Search for the cell housing the specified text and yield its (X, Y) center coordinate. 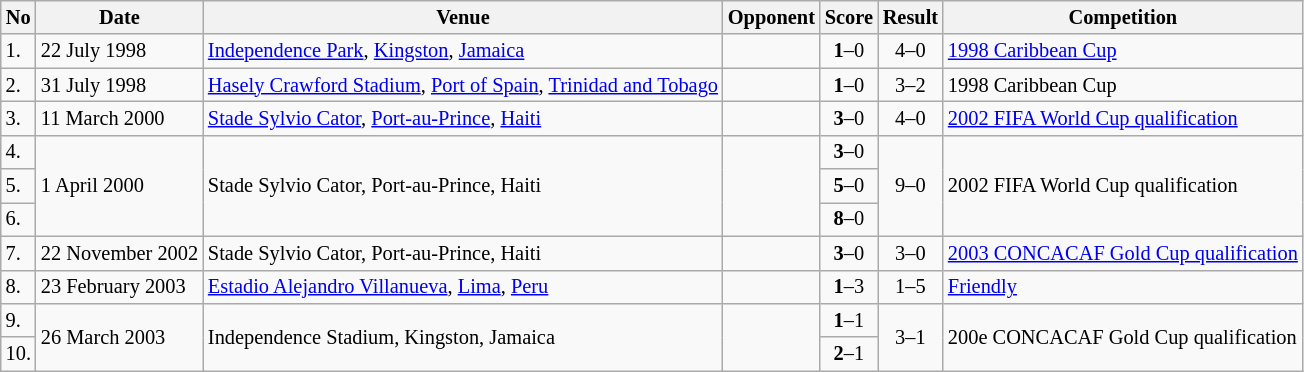
3. (18, 118)
Independence Stadium, Kingston, Jamaica (463, 336)
2. (18, 85)
11 March 2000 (120, 118)
26 March 2003 (120, 336)
1–3 (849, 287)
Date (120, 17)
7. (18, 253)
Competition (1123, 17)
4. (18, 152)
8–0 (849, 219)
31 July 1998 (120, 85)
22 November 2002 (120, 253)
Score (849, 17)
200e CONCACAF Gold Cup qualification (1123, 336)
6. (18, 219)
Hasely Crawford Stadium, Port of Spain, Trinidad and Tobago (463, 85)
2003 CONCACAF Gold Cup qualification (1123, 253)
5–0 (849, 186)
10. (18, 354)
8. (18, 287)
23 February 2003 (120, 287)
Result (910, 17)
No (18, 17)
Opponent (772, 17)
1. (18, 51)
3–2 (910, 85)
3–1 (910, 336)
1 April 2000 (120, 186)
9. (18, 320)
2–1 (849, 354)
22 July 1998 (120, 51)
1–1 (849, 320)
5. (18, 186)
1–5 (910, 287)
Friendly (1123, 287)
Estadio Alejandro Villanueva, Lima, Peru (463, 287)
Independence Park, Kingston, Jamaica (463, 51)
Venue (463, 17)
9–0 (910, 186)
